Detect which cell encompasses the target text, then output its [X, Y] center coordinate. 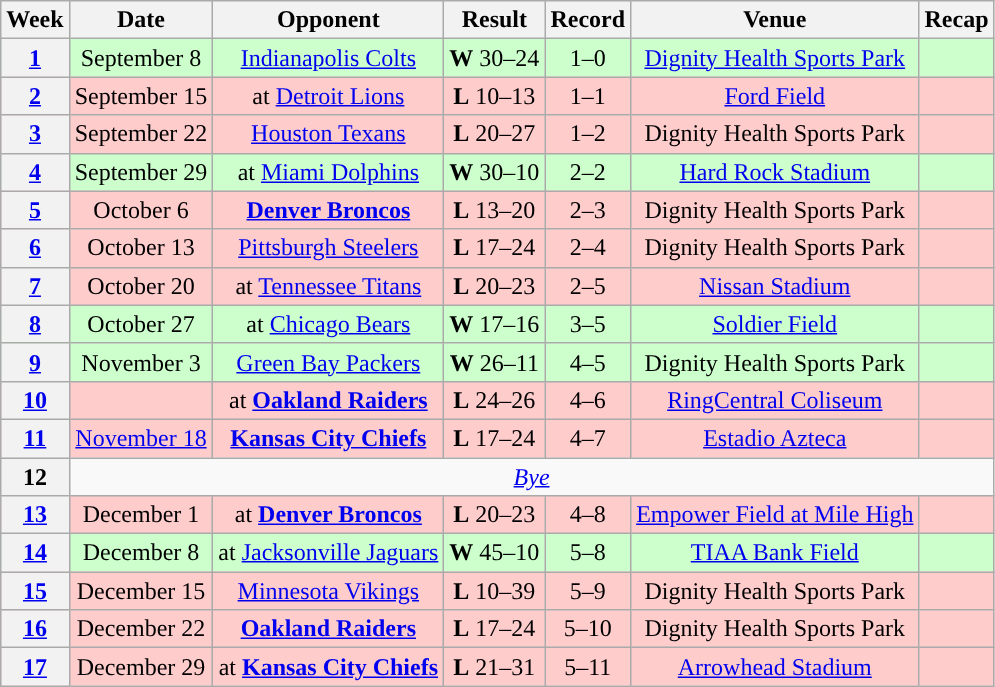
September 8 [141, 58]
5–8 [588, 553]
2–2 [588, 172]
Hard Rock Stadium [775, 172]
Date [141, 20]
December 8 [141, 553]
16 [35, 629]
Ford Field [775, 96]
Nissan Stadium [775, 286]
at Detroit Lions [328, 96]
1 [35, 58]
5–9 [588, 591]
September 29 [141, 172]
September 15 [141, 96]
10 [35, 400]
4–7 [588, 438]
1–0 [588, 58]
at Tennessee Titans [328, 286]
2–4 [588, 248]
L 10–13 [494, 96]
December 15 [141, 591]
4–8 [588, 515]
L 13–20 [494, 210]
4 [35, 172]
Empower Field at Mile High [775, 515]
November 18 [141, 438]
1–2 [588, 134]
W 17–16 [494, 324]
Oakland Raiders [328, 629]
1–1 [588, 96]
December 1 [141, 515]
4–5 [588, 362]
Pittsburgh Steelers [328, 248]
Estadio Azteca [775, 438]
October 13 [141, 248]
Denver Broncos [328, 210]
Opponent [328, 20]
Bye [532, 477]
December 22 [141, 629]
RingCentral Coliseum [775, 400]
October 27 [141, 324]
2–5 [588, 286]
Minnesota Vikings [328, 591]
Kansas City Chiefs [328, 438]
2 [35, 96]
TIAA Bank Field [775, 553]
Recap [956, 20]
12 [35, 477]
13 [35, 515]
Week [35, 20]
W 45–10 [494, 553]
Houston Texans [328, 134]
at Kansas City Chiefs [328, 667]
8 [35, 324]
at Chicago Bears [328, 324]
L 24–26 [494, 400]
October 20 [141, 286]
Arrowhead Stadium [775, 667]
4–6 [588, 400]
3 [35, 134]
L 20–27 [494, 134]
L 10–39 [494, 591]
5–10 [588, 629]
December 29 [141, 667]
5 [35, 210]
at Denver Broncos [328, 515]
September 22 [141, 134]
15 [35, 591]
11 [35, 438]
W 26–11 [494, 362]
Venue [775, 20]
L 21–31 [494, 667]
Record [588, 20]
W 30–10 [494, 172]
5–11 [588, 667]
at Jacksonville Jaguars [328, 553]
October 6 [141, 210]
Result [494, 20]
Green Bay Packers [328, 362]
14 [35, 553]
at Oakland Raiders [328, 400]
Soldier Field [775, 324]
9 [35, 362]
3–5 [588, 324]
2–3 [588, 210]
6 [35, 248]
17 [35, 667]
November 3 [141, 362]
7 [35, 286]
Indianapolis Colts [328, 58]
W 30–24 [494, 58]
at Miami Dolphins [328, 172]
